Find where the given text appears and provide that cell's center as (x, y) coordinate. 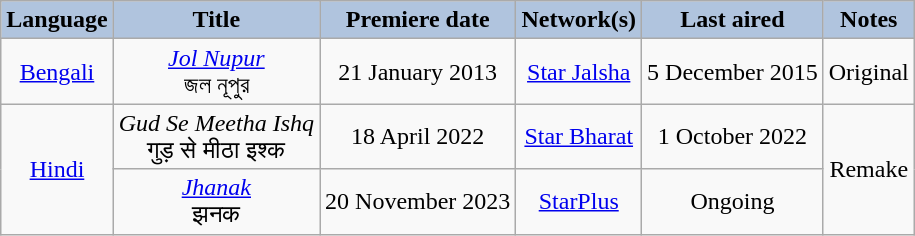
Language (57, 20)
Premiere date (418, 20)
Star Bharat (579, 136)
Title (216, 20)
Network(s) (579, 20)
StarPlus (579, 202)
Hindi (57, 169)
Gud Se Meetha Ishq गुड़ से मीठा इश्क (216, 136)
21 January 2013 (418, 72)
20 November 2023 (418, 202)
Last aired (733, 20)
Notes (868, 20)
Jhanak झनक (216, 202)
18 April 2022 (418, 136)
Remake (868, 169)
1 October 2022 (733, 136)
Jol Nupur জল নূপুর (216, 72)
Star Jalsha (579, 72)
Ongoing (733, 202)
5 December 2015 (733, 72)
Bengali (57, 72)
Original (868, 72)
